Search for the cell housing the specified text and yield its (X, Y) center coordinate. 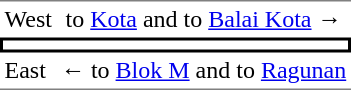
← to Blok M and to Ragunan (203, 71)
to Kota and to Balai Kota → (203, 19)
West (28, 19)
East (28, 71)
